From the cell containing the given text, extract its center point as (x, y) coordinate. 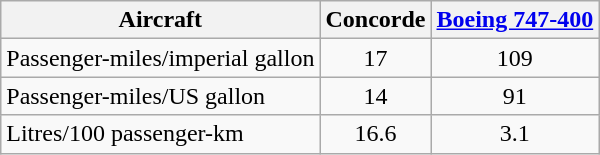
Passenger-miles/US gallon (160, 96)
Passenger-miles/imperial gallon (160, 58)
16.6 (376, 134)
109 (515, 58)
17 (376, 58)
Concorde (376, 20)
Litres/100 passenger-km (160, 134)
Aircraft (160, 20)
91 (515, 96)
14 (376, 96)
Boeing 747-400 (515, 20)
3.1 (515, 134)
